Output the [x, y] coordinate of the center of the cell containing the given text.  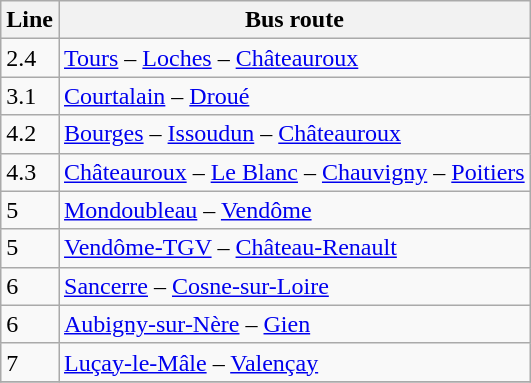
Aubigny-sur-Nère – Gien [294, 324]
Courtalain – Droué [294, 96]
Sancerre – Cosne-sur-Loire [294, 286]
Châteauroux – Le Blanc – Chauvigny – Poitiers [294, 172]
Bus route [294, 20]
Bourges – Issoudun – Châteauroux [294, 134]
2.4 [30, 58]
Line [30, 20]
4.2 [30, 134]
Luçay-le-Mâle – Valençay [294, 362]
3.1 [30, 96]
7 [30, 362]
Vendôme-TGV – Château-Renault [294, 248]
Tours – Loches – Châteauroux [294, 58]
4.3 [30, 172]
Mondoubleau – Vendôme [294, 210]
